Return [x, y] of the center of cell containing provided text 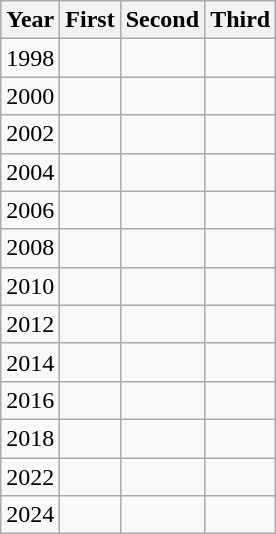
2024 [30, 515]
2012 [30, 324]
Year [30, 20]
2002 [30, 134]
First [90, 20]
2022 [30, 477]
2004 [30, 172]
2018 [30, 438]
2000 [30, 96]
2016 [30, 400]
Second [162, 20]
1998 [30, 58]
Third [240, 20]
2010 [30, 286]
2006 [30, 210]
2008 [30, 248]
2014 [30, 362]
